From the cell containing the given text, extract its center point as [x, y] coordinate. 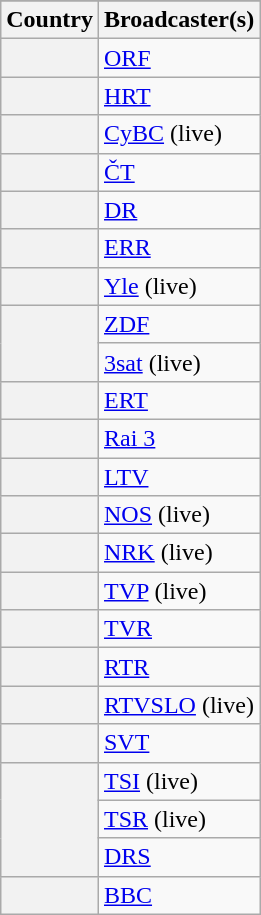
LTV [178, 477]
TSR (live) [178, 819]
ČT [178, 172]
DRS [178, 857]
HRT [178, 96]
TSI (live) [178, 781]
RTVSLO (live) [178, 705]
Broadcaster(s) [178, 20]
ZDF [178, 324]
CyBC (live) [178, 134]
ORF [178, 58]
3sat (live) [178, 362]
Rai 3 [178, 438]
DR [178, 210]
NRK (live) [178, 553]
NOS (live) [178, 515]
TVR [178, 629]
TVP (live) [178, 591]
Yle (live) [178, 286]
ERT [178, 400]
ERR [178, 248]
RTR [178, 667]
Country [50, 20]
BBC [178, 895]
SVT [178, 743]
